Locate the cell with the specified text and output its (X, Y) center coordinate. 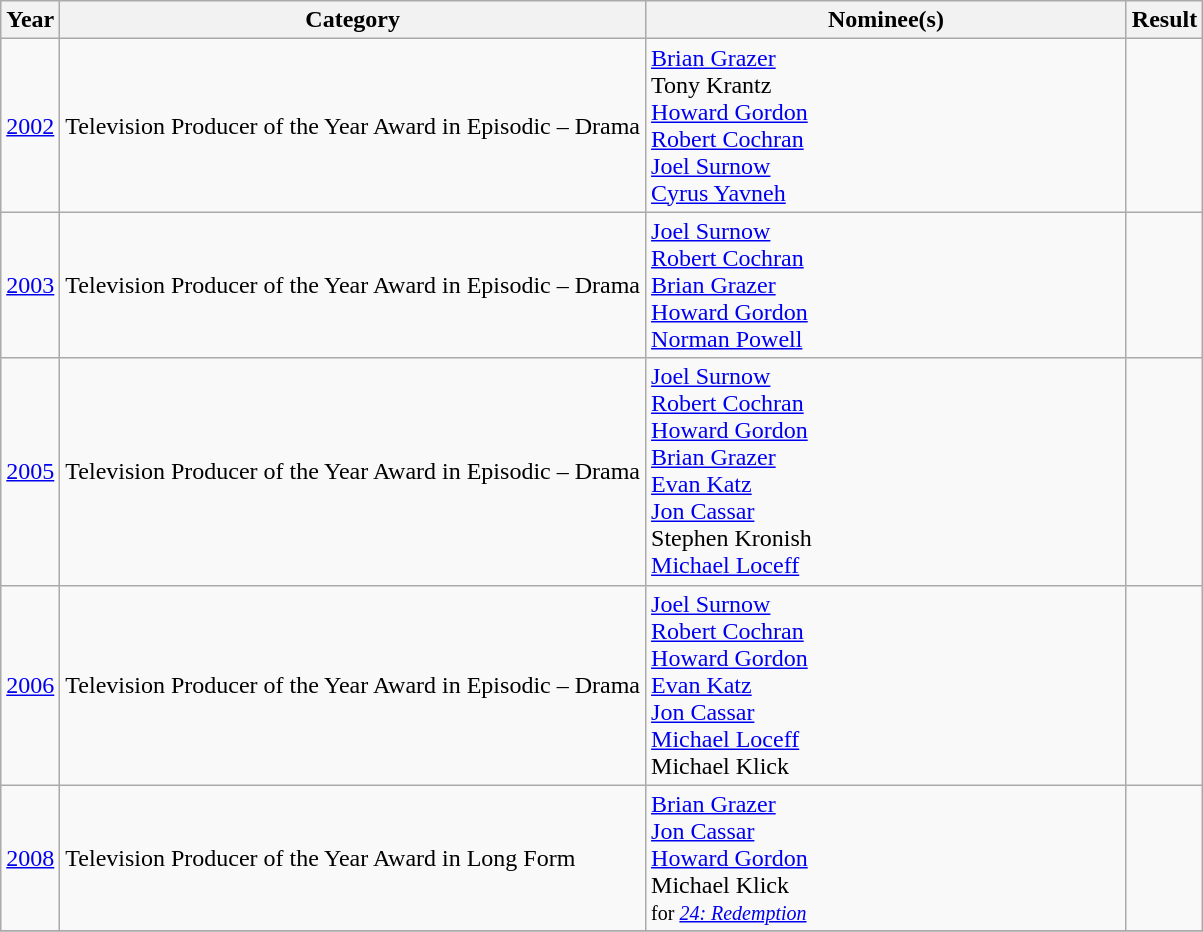
Brian GrazerTony KrantzHoward GordonRobert CochranJoel SurnowCyrus Yavneh (886, 126)
Joel SurnowRobert CochranHoward GordonEvan KatzJon CassarMichael LoceffMichael Klick (886, 685)
Result (1164, 20)
Television Producer of the Year Award in Long Form (353, 858)
2005 (30, 472)
Joel SurnowRobert CochranHoward GordonBrian GrazerEvan KatzJon CassarStephen KronishMichael Loceff (886, 472)
Category (353, 20)
2006 (30, 685)
Nominee(s) (886, 20)
2003 (30, 285)
Year (30, 20)
Joel SurnowRobert CochranBrian GrazerHoward GordonNorman Powell (886, 285)
Brian GrazerJon CassarHoward GordonMichael Klickfor 24: Redemption (886, 858)
2002 (30, 126)
2008 (30, 858)
